Search for the cell housing the specified text and yield its (X, Y) center coordinate. 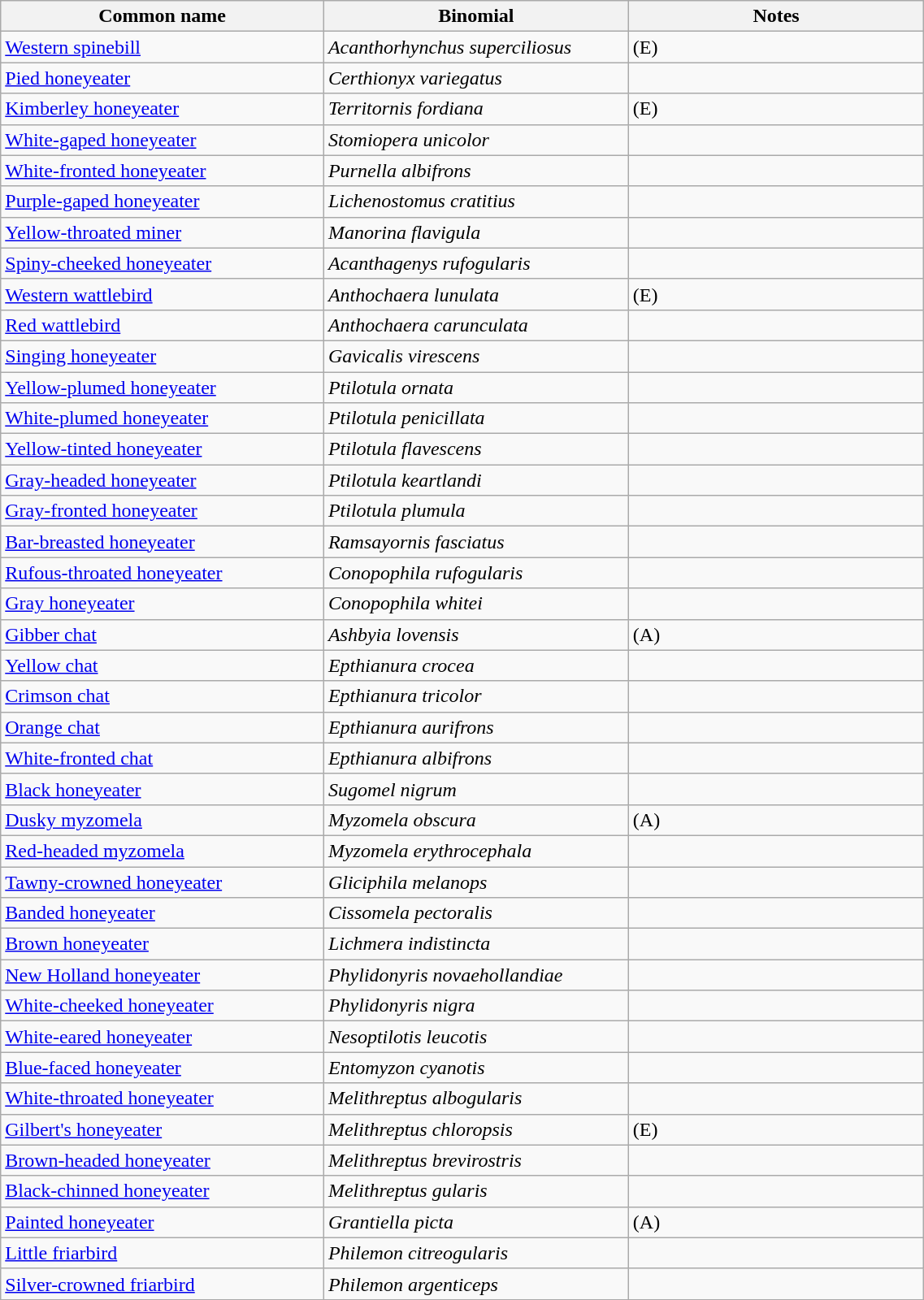
Purple-gaped honeyeater (163, 201)
Binomial (476, 16)
Western spinebill (163, 47)
Gray honeyeater (163, 604)
Conopophila rufogularis (476, 573)
White-cheeked honeyeater (163, 1006)
Conopophila whitei (476, 604)
New Holland honeyeater (163, 975)
Blue-faced honeyeater (163, 1068)
Phylidonyris nigra (476, 1006)
Red wattlebird (163, 325)
White-eared honeyeater (163, 1037)
Brown-headed honeyeater (163, 1160)
Epthianura aurifrons (476, 727)
White-gaped honeyeater (163, 140)
Orange chat (163, 727)
Philemon argenticeps (476, 1284)
White-fronted honeyeater (163, 171)
Epthianura tricolor (476, 696)
Gavicalis virescens (476, 356)
Anthochaera carunculata (476, 325)
Gray-fronted honeyeater (163, 511)
Common name (163, 16)
Ptilotula ornata (476, 388)
Manorina flavigula (476, 232)
Gray-headed honeyeater (163, 480)
Black honeyeater (163, 789)
Territornis fordiana (476, 109)
Tawny-crowned honeyeater (163, 882)
Cissomela pectoralis (476, 913)
Dusky myzomela (163, 820)
Little friarbird (163, 1253)
Ptilotula plumula (476, 511)
Myzomela erythrocephala (476, 851)
Yellow-tinted honeyeater (163, 449)
Nesoptilotis leucotis (476, 1037)
Purnella albifrons (476, 171)
Phylidonyris novaehollandiae (476, 975)
Western wattlebird (163, 294)
Lichmera indistincta (476, 944)
Rufous-throated honeyeater (163, 573)
Silver-crowned friarbird (163, 1284)
Myzomela obscura (476, 820)
Kimberley honeyeater (163, 109)
Melithreptus brevirostris (476, 1160)
Acanthorhynchus superciliosus (476, 47)
White-fronted chat (163, 758)
Brown honeyeater (163, 944)
Black-chinned honeyeater (163, 1191)
Lichenostomus cratitius (476, 201)
Ptilotula flavescens (476, 449)
Stomiopera unicolor (476, 140)
Melithreptus gularis (476, 1191)
Singing honeyeater (163, 356)
Certhionyx variegatus (476, 78)
Yellow-throated miner (163, 232)
Pied honeyeater (163, 78)
Ramsayornis fasciatus (476, 542)
Ashbyia lovensis (476, 635)
Gilbert's honeyeater (163, 1129)
Yellow-plumed honeyeater (163, 388)
Ptilotula keartlandi (476, 480)
White-throated honeyeater (163, 1098)
Notes (776, 16)
Painted honeyeater (163, 1222)
Sugomel nigrum (476, 789)
Banded honeyeater (163, 913)
Red-headed myzomela (163, 851)
Acanthagenys rufogularis (476, 263)
Yellow chat (163, 665)
Melithreptus albogularis (476, 1098)
Epthianura crocea (476, 665)
Bar-breasted honeyeater (163, 542)
Crimson chat (163, 696)
Anthochaera lunulata (476, 294)
Philemon citreogularis (476, 1253)
Spiny-cheeked honeyeater (163, 263)
Grantiella picta (476, 1222)
Epthianura albifrons (476, 758)
White-plumed honeyeater (163, 418)
Entomyzon cyanotis (476, 1068)
Melithreptus chloropsis (476, 1129)
Gliciphila melanops (476, 882)
Ptilotula penicillata (476, 418)
Gibber chat (163, 635)
